Scan for the cell matching the given text and deliver its [x, y] coordinate at center. 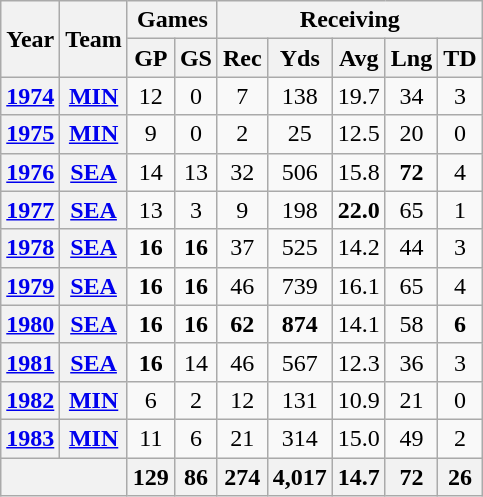
32 [242, 172]
12.3 [358, 362]
1975 [30, 134]
1977 [30, 210]
1976 [30, 172]
14.1 [358, 324]
739 [300, 286]
1974 [30, 96]
GS [196, 58]
10.9 [358, 400]
1979 [30, 286]
Year [30, 39]
874 [300, 324]
22.0 [358, 210]
Yds [300, 58]
14.2 [358, 248]
4,017 [300, 477]
GP [150, 58]
15.8 [358, 172]
37 [242, 248]
19.7 [358, 96]
506 [300, 172]
25 [300, 134]
Lng [411, 58]
49 [411, 438]
62 [242, 324]
Rec [242, 58]
567 [300, 362]
1983 [30, 438]
129 [150, 477]
1981 [30, 362]
16.1 [358, 286]
525 [300, 248]
20 [411, 134]
1982 [30, 400]
274 [242, 477]
Games [172, 20]
Receiving [350, 20]
34 [411, 96]
26 [460, 477]
314 [300, 438]
44 [411, 248]
58 [411, 324]
1980 [30, 324]
Avg [358, 58]
12.5 [358, 134]
15.0 [358, 438]
1978 [30, 248]
14.7 [358, 477]
1 [460, 210]
11 [150, 438]
TD [460, 58]
7 [242, 96]
36 [411, 362]
Team [94, 39]
138 [300, 96]
198 [300, 210]
86 [196, 477]
131 [300, 400]
